For the text-containing cell, return its midpoint in (x, y) coordinate format. 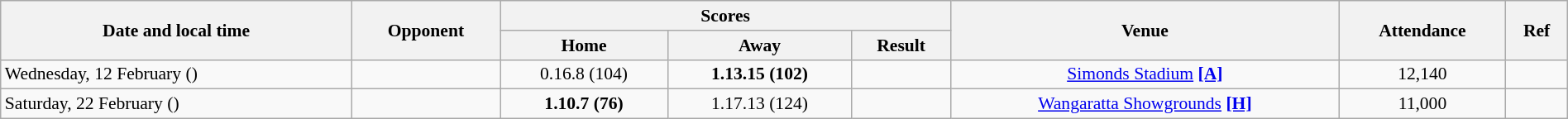
Opponent (425, 30)
1.17.13 (124) (760, 104)
1.13.15 (102) (760, 74)
Scores (724, 16)
Home (584, 45)
Simonds Stadium [A] (1145, 74)
1.10.7 (76) (584, 104)
Wednesday, 12 February () (177, 74)
11,000 (1422, 104)
Attendance (1422, 30)
Result (901, 45)
Ref (1537, 30)
12,140 (1422, 74)
Away (760, 45)
Venue (1145, 30)
Saturday, 22 February () (177, 104)
Date and local time (177, 30)
0.16.8 (104) (584, 74)
Wangaratta Showgrounds [H] (1145, 104)
